Scan for the cell matching the given text and deliver its [X, Y] coordinate at center. 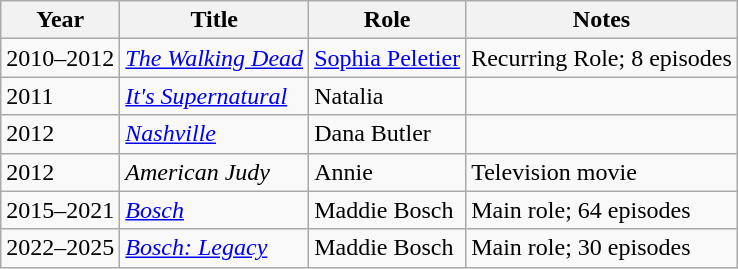
Natalia [388, 96]
The Walking Dead [214, 58]
Sophia Peletier [388, 58]
Title [214, 20]
Role [388, 20]
Recurring Role; 8 episodes [602, 58]
Nashville [214, 134]
Main role; 64 episodes [602, 210]
Year [60, 20]
Bosch: Legacy [214, 248]
Main role; 30 episodes [602, 248]
American Judy [214, 172]
It's Supernatural [214, 96]
Bosch [214, 210]
Dana Butler [388, 134]
2011 [60, 96]
2022–2025 [60, 248]
2015–2021 [60, 210]
Notes [602, 20]
Television movie [602, 172]
2010–2012 [60, 58]
Annie [388, 172]
